From the cell containing the given text, extract its center point as (x, y) coordinate. 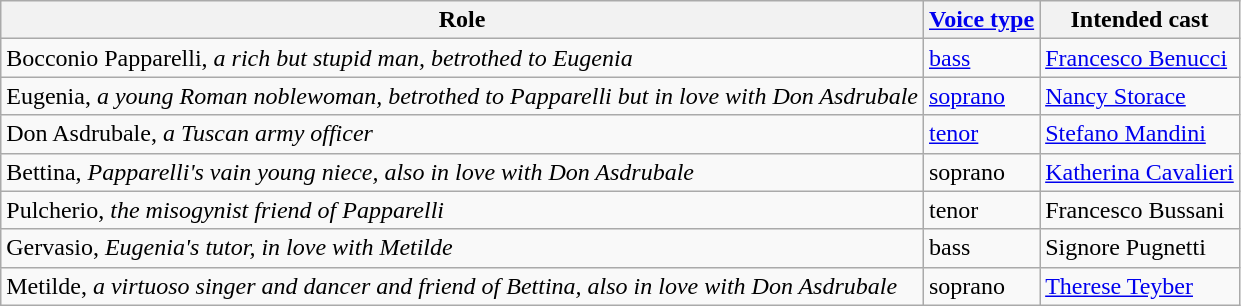
Voice type (981, 20)
Intended cast (1140, 20)
Pulcherio, the misogynist friend of Papparelli (462, 210)
Signore Pugnetti (1140, 248)
Katherina Cavalieri (1140, 172)
Gervasio, Eugenia's tutor, in love with Metilde (462, 248)
Don Asdrubale, a Tuscan army officer (462, 134)
Therese Teyber (1140, 286)
Francesco Bussani (1140, 210)
Bettina, Papparelli's vain young niece, also in love with Don Asdrubale (462, 172)
Nancy Storace (1140, 96)
Bocconio Papparelli, a rich but stupid man, betrothed to Eugenia (462, 58)
Metilde, a virtuoso singer and dancer and friend of Bettina, also in love with Don Asdrubale (462, 286)
Francesco Benucci (1140, 58)
Stefano Mandini (1140, 134)
Eugenia, a young Roman noblewoman, betrothed to Papparelli but in love with Don Asdrubale (462, 96)
Role (462, 20)
